Determine the (x, y) coordinate at the center of the cell enclosing the given text.  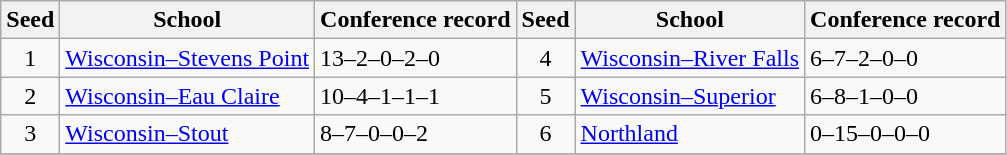
3 (30, 134)
8–7–0–0–2 (416, 134)
2 (30, 96)
4 (546, 58)
5 (546, 96)
Northland (690, 134)
13–2–0–2–0 (416, 58)
6–8–1–0–0 (906, 96)
1 (30, 58)
Wisconsin–Stout (188, 134)
0–15–0–0–0 (906, 134)
Wisconsin–River Falls (690, 58)
10–4–1–1–1 (416, 96)
Wisconsin–Stevens Point (188, 58)
6–7–2–0–0 (906, 58)
6 (546, 134)
Wisconsin–Superior (690, 96)
Wisconsin–Eau Claire (188, 96)
